Provide the (x, y) coordinate of the cell's center where the given text is located.  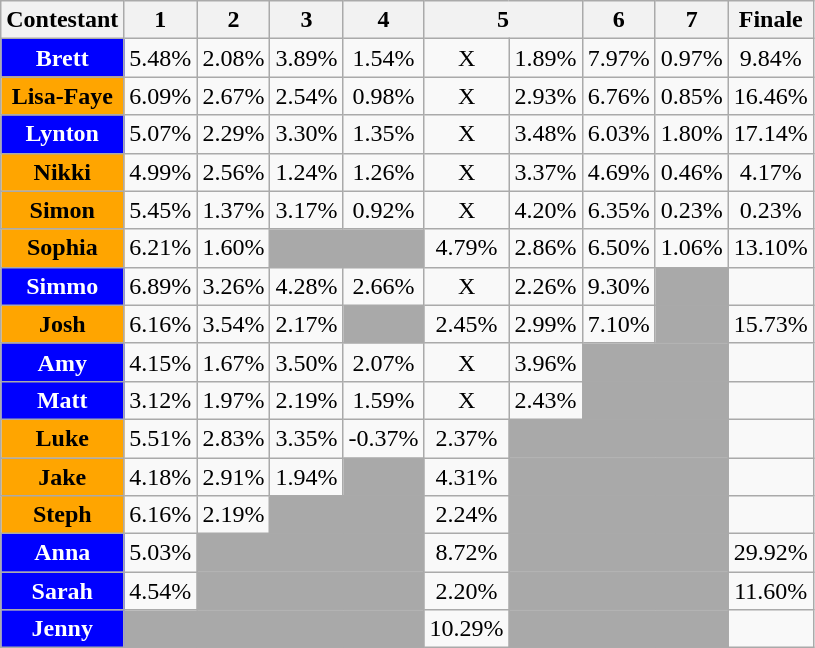
Sarah (62, 591)
Sophia (62, 248)
6.03% (618, 134)
2.56% (234, 172)
11.60% (770, 591)
1.94% (306, 477)
2.93% (546, 96)
6 (618, 20)
6.89% (160, 286)
7.10% (618, 324)
1.97% (234, 400)
9.30% (618, 286)
6.76% (618, 96)
Jake (62, 477)
4.18% (160, 477)
4 (384, 20)
8.72% (466, 553)
9.84% (770, 58)
Lynton (62, 134)
1.26% (384, 172)
3.30% (306, 134)
4.99% (160, 172)
3.50% (306, 362)
5.45% (160, 210)
2.86% (546, 248)
6.50% (618, 248)
3 (306, 20)
1.67% (234, 362)
1.06% (692, 248)
0.92% (384, 210)
2.17% (306, 324)
0.85% (692, 96)
2.29% (234, 134)
Finale (770, 20)
5.07% (160, 134)
5 (503, 20)
2.99% (546, 324)
Amy (62, 362)
5.51% (160, 438)
2.20% (466, 591)
3.48% (546, 134)
2.91% (234, 477)
Steph (62, 515)
1.80% (692, 134)
16.46% (770, 96)
5.48% (160, 58)
2.66% (384, 286)
2.43% (546, 400)
1 (160, 20)
1.24% (306, 172)
3.37% (546, 172)
15.73% (770, 324)
2.24% (466, 515)
1.37% (234, 210)
6.09% (160, 96)
1.89% (546, 58)
6.35% (618, 210)
Lisa-Faye (62, 96)
Luke (62, 438)
Matt (62, 400)
6.21% (160, 248)
2.26% (546, 286)
4.17% (770, 172)
4.15% (160, 362)
17.14% (770, 134)
3.89% (306, 58)
3.12% (160, 400)
2.83% (234, 438)
0.46% (692, 172)
4.54% (160, 591)
5.03% (160, 553)
4.79% (466, 248)
4.20% (546, 210)
2.67% (234, 96)
0.98% (384, 96)
4.69% (618, 172)
-0.37% (384, 438)
1.35% (384, 134)
Jenny (62, 629)
7.97% (618, 58)
1.59% (384, 400)
2 (234, 20)
3.35% (306, 438)
3.17% (306, 210)
2.07% (384, 362)
10.29% (466, 629)
Simon (62, 210)
2.54% (306, 96)
2.08% (234, 58)
4.31% (466, 477)
3.26% (234, 286)
Anna (62, 553)
0.97% (692, 58)
Nikki (62, 172)
Simmo (62, 286)
Contestant (62, 20)
2.37% (466, 438)
3.54% (234, 324)
3.96% (546, 362)
29.92% (770, 553)
1.54% (384, 58)
Josh (62, 324)
Brett (62, 58)
13.10% (770, 248)
4.28% (306, 286)
1.60% (234, 248)
2.45% (466, 324)
7 (692, 20)
